Output the [x, y] coordinate of the center of the cell containing the given text.  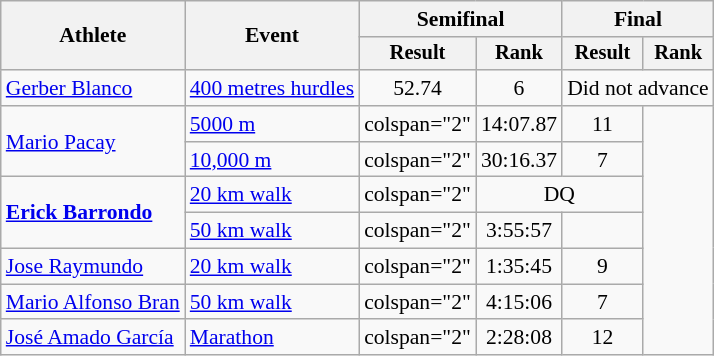
4:15:06 [519, 302]
José Amado García [93, 338]
11 [602, 124]
10,000 m [272, 160]
6 [519, 88]
52.74 [418, 88]
12 [602, 338]
5000 m [272, 124]
2:28:08 [519, 338]
Did not advance [638, 88]
1:35:45 [519, 267]
Event [272, 36]
Gerber Blanco [93, 88]
Marathon [272, 338]
DQ [560, 195]
30:16.37 [519, 160]
Jose Raymundo [93, 267]
14:07.87 [519, 124]
Athlete [93, 36]
9 [602, 267]
3:55:57 [519, 231]
Final [638, 19]
Erick Barrondo [93, 212]
Mario Pacay [93, 142]
Semifinal [460, 19]
400 metres hurdles [272, 88]
Mario Alfonso Bran [93, 302]
